Determine the (x, y) coordinate at the center of the cell enclosing the given text.  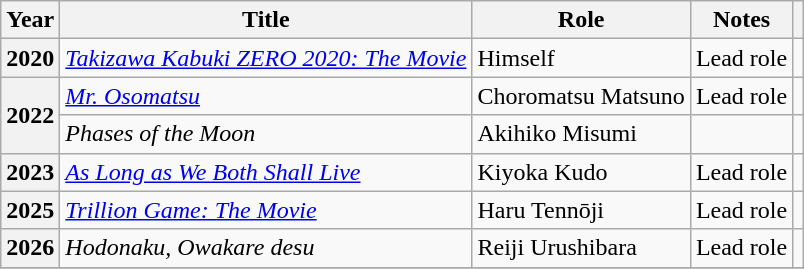
2026 (30, 248)
Himself (581, 58)
Role (581, 20)
2023 (30, 172)
Kiyoka Kudo (581, 172)
Reiji Urushibara (581, 248)
Choromatsu Matsuno (581, 96)
2025 (30, 210)
2020 (30, 58)
Year (30, 20)
As Long as We Both Shall Live (266, 172)
Hodonaku, Owakare desu (266, 248)
Trillion Game: The Movie (266, 210)
2022 (30, 115)
Akihiko Misumi (581, 134)
Haru Tennōji (581, 210)
Title (266, 20)
Takizawa Kabuki ZERO 2020: The Movie (266, 58)
Mr. Osomatsu (266, 96)
Notes (741, 20)
Phases of the Moon (266, 134)
